Pinpoint the cell where the given text exists, returning its (X, Y) midpoint coordinate. 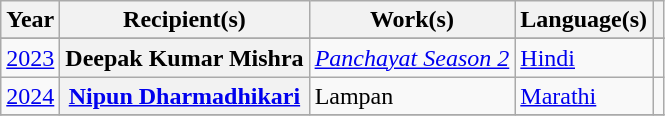
Nipun Dharmadhikari (184, 96)
2023 (30, 58)
Lampan (412, 96)
2024 (30, 96)
Year (30, 20)
Hindi (584, 58)
Deepak Kumar Mishra (184, 58)
Language(s) (584, 20)
Marathi (584, 96)
Panchayat Season 2 (412, 58)
Recipient(s) (184, 20)
Work(s) (412, 20)
